From the cell containing the given text, extract its center point as (X, Y) coordinate. 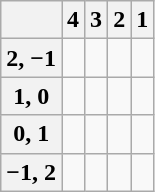
3 (96, 20)
2, −1 (32, 58)
−1, 2 (32, 172)
2 (120, 20)
4 (74, 20)
1 (142, 20)
1, 0 (32, 96)
0, 1 (32, 134)
